Determine the (x, y) coordinate at the center of the cell enclosing the given text.  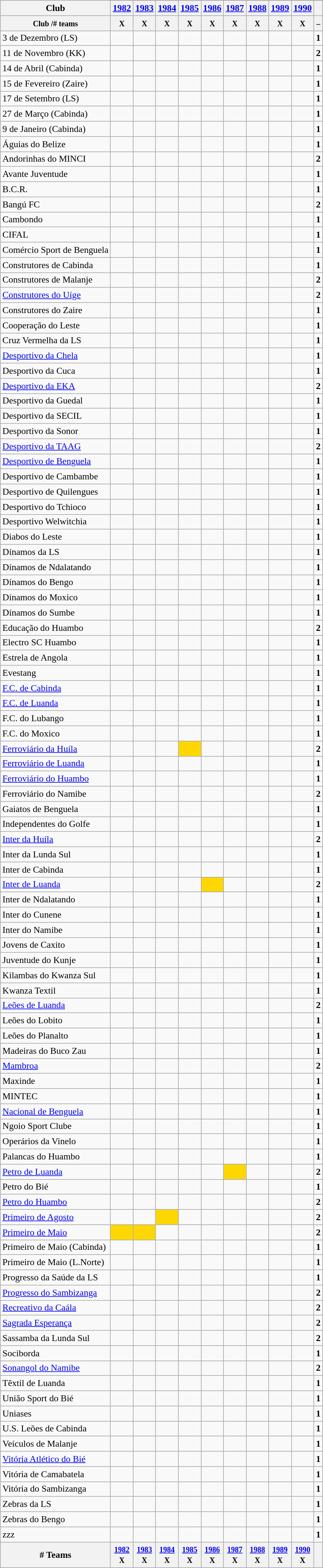
CIFAL (56, 235)
Zebras da LS (56, 1504)
B.C.R. (56, 190)
1987 (235, 8)
Desportivo de Benguela (56, 462)
Construtores do Uíge (56, 295)
Educação do Huambo (56, 628)
Desportivo da Cuca (56, 371)
1984 (167, 8)
Mambroa (56, 1066)
Evestang (56, 673)
27 de Março (Cabinda) (56, 114)
Club /# teams (56, 23)
Construtores do Zaire (56, 311)
Palancas do Huambo (56, 1157)
Vitória Atlético do Bié (56, 1459)
Ngoio Sport Clube (56, 1126)
1989X (280, 1555)
Desportivo Welwitchia (56, 522)
Progresso da Saúde da LS (56, 1278)
Vitória do Sambizanga (56, 1489)
Bangú FC (56, 204)
Ferroviário do Namibe (56, 794)
Inter de Luanda (56, 885)
Electro SC Huambo (56, 643)
1987X (235, 1555)
Inter da Lunda Sul (56, 854)
Estrela de Angola (56, 658)
Desportivo do Tchioco (56, 507)
Desportivo de Quilengues (56, 492)
Cambondo (56, 220)
Inter do Cunene (56, 915)
Desportivo da SECIL (56, 416)
Desportivo da Chela (56, 356)
F.C. de Cabinda (56, 688)
1990 (303, 8)
Dínamos do Sumbe (56, 613)
Construtores de Malanje (56, 280)
1982 (122, 8)
1985X (190, 1555)
Madeiras do Buco Zau (56, 1051)
– (319, 23)
Petro de Luanda (56, 1172)
Independentes do Golfe (56, 824)
3 de Dezembro (LS) (56, 38)
Avante Juventude (56, 174)
1988X (258, 1555)
Maxinde (56, 1081)
1983 (144, 8)
Inter da Huíla (56, 840)
Veículos de Malanje (56, 1444)
Jovens de Caxito (56, 945)
União Sport do Bié (56, 1399)
14 de Abril (Cabinda) (56, 69)
Primeiro de Agosto (56, 1217)
Uniases (56, 1414)
Sociborda (56, 1353)
Construtores de Cabinda (56, 265)
1984X (167, 1555)
zzz (56, 1534)
Primeiro de Maio (56, 1232)
15 de Fevereiro (Zaire) (56, 84)
Águias do Belize (56, 144)
9 de Janeiro (Cabinda) (56, 129)
1986 (212, 8)
1990X (303, 1555)
Operários da Vinelo (56, 1142)
1983X (144, 1555)
1986X (212, 1555)
Desportivo da Sonor (56, 431)
Zebras do Bengo (56, 1520)
Comércio Sport de Benguela (56, 250)
Dínamos da LS (56, 552)
Vitória de Camabatela (56, 1474)
Primeiro de Maio (L.Norte) (56, 1263)
MINTEC (56, 1096)
Gaiatos de Benguela (56, 809)
Kilambas do Kwanza Sul (56, 975)
Leões do Lobito (56, 1021)
Cruz Vermelha da LS (56, 341)
Club (56, 8)
F.C. de Luanda (56, 703)
Inter de Cabinda (56, 870)
1989 (280, 8)
Petro do Bié (56, 1187)
# Teams (56, 1555)
Inter do Namibe (56, 930)
17 de Setembro (LS) (56, 99)
Ferroviário do Huambo (56, 779)
Sonangol do Namibe (56, 1368)
Ferroviário de Luanda (56, 764)
Nacional de Benguela (56, 1112)
Diabos do Leste (56, 537)
Desportivo da TAAG (56, 446)
Ferroviário da Huíla (56, 749)
Desportivo de Cambambe (56, 477)
Andorinhas do MINCI (56, 159)
Sassamba da Lunda Sul (56, 1338)
11 de Novembro (KK) (56, 53)
Dínamos do Bengo (56, 582)
Dínamos de Ndalatando (56, 567)
U.S. Leões de Cabinda (56, 1429)
Recreativo da Caála (56, 1308)
Kwanza Textil (56, 991)
1982X (122, 1555)
1988 (258, 8)
Desportivo da Guedal (56, 401)
F.C. do Moxico (56, 734)
Progresso do Sambizanga (56, 1293)
Inter de Ndalatando (56, 900)
Leões do Planalto (56, 1036)
Sagrada Esperança (56, 1323)
Leões de Luanda (56, 1005)
Juventude do Kunje (56, 960)
Desportivo da EKA (56, 386)
F.C. do Lubango (56, 719)
Dínamos do Moxico (56, 598)
1985 (190, 8)
Têxtil de Luanda (56, 1383)
Cooperação do Leste (56, 325)
Petro do Huambo (56, 1202)
Primeiro de Maio (Cabinda) (56, 1247)
